Extract the [X, Y] coordinate from the center of the cell holding the provided text.  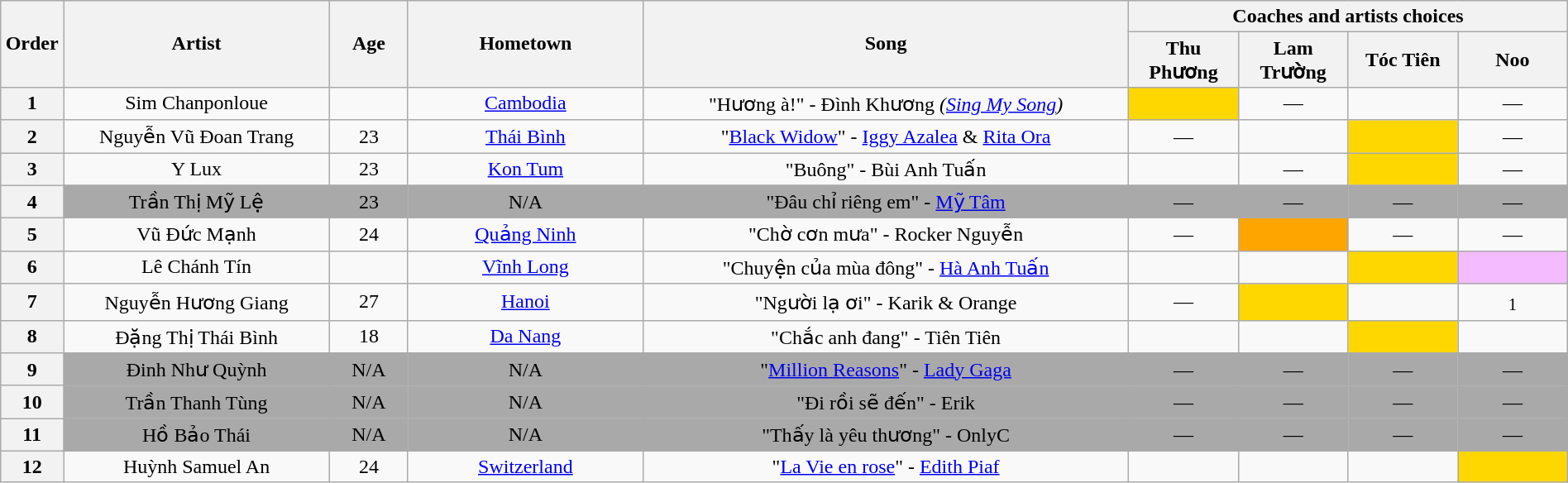
Hometown [525, 45]
"Chuyện của mùa đông" - Hà Anh Tuấn [885, 267]
Trần Thị Mỹ Lệ [197, 202]
Song [885, 45]
2 [32, 136]
8 [32, 337]
4 [32, 202]
Hồ Bảo Thái [197, 435]
Noo [1513, 60]
Da Nang [525, 337]
Lê Chánh Tín [197, 267]
6 [32, 267]
"La Vie en rose" - Edith Piaf [885, 466]
Vũ Đức Mạnh [197, 235]
Huỳnh Samuel An [197, 466]
3 [32, 169]
Đinh Như Quỳnh [197, 370]
"Million Reasons" - Lady Gaga [885, 370]
5 [32, 235]
Coaches and artists choices [1348, 17]
Nguyễn Hương Giang [197, 302]
Nguyễn Vũ Đoan Trang [197, 136]
10 [32, 402]
Age [369, 45]
Cambodia [525, 103]
"Chắc anh đang" - Tiên Tiên [885, 337]
Order [32, 45]
Switzerland [525, 466]
Trần Thanh Tùng [197, 402]
Hanoi [525, 302]
"Black Widow" - Iggy Azalea & Rita Ora [885, 136]
Lam Trường [1293, 60]
9 [32, 370]
Kon Tum [525, 169]
Artist [197, 45]
Vĩnh Long [525, 267]
Y Lux [197, 169]
Thu Phương [1184, 60]
"Đâu chỉ riêng em" - Mỹ Tâm [885, 202]
"Hương à!" - Đình Khương (Sing My Song) [885, 103]
"Người lạ ơi" - Karik & Orange [885, 302]
"Đi rồi sẽ đến" - Erik [885, 402]
Thái Bình [525, 136]
Sim Chanponloue [197, 103]
18 [369, 337]
Tóc Tiên [1403, 60]
Đặng Thị Thái Bình [197, 337]
11 [32, 435]
27 [369, 302]
"Buông" - Bùi Anh Tuấn [885, 169]
12 [32, 466]
"Chờ cơn mưa" - Rocker Nguyễn [885, 235]
7 [32, 302]
"Thấy là yêu thương" - OnlyC [885, 435]
Quảng Ninh [525, 235]
